Pinpoint the cell where the given text exists, returning its [x, y] midpoint coordinate. 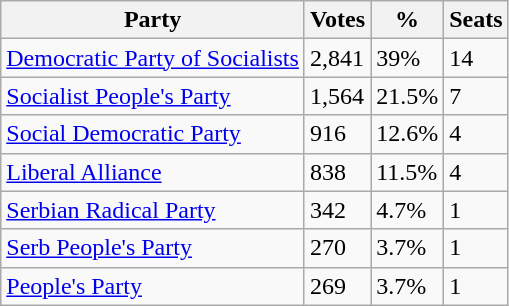
916 [337, 134]
Serbian Radical Party [153, 210]
Votes [337, 20]
Liberal Alliance [153, 172]
2,841 [337, 58]
270 [337, 248]
342 [337, 210]
Party [153, 20]
Socialist People's Party [153, 96]
4.7% [408, 210]
21.5% [408, 96]
11.5% [408, 172]
12.6% [408, 134]
1,564 [337, 96]
Social Democratic Party [153, 134]
Democratic Party of Socialists [153, 58]
838 [337, 172]
269 [337, 286]
7 [476, 96]
14 [476, 58]
Seats [476, 20]
People's Party [153, 286]
Serb People's Party [153, 248]
39% [408, 58]
% [408, 20]
